Identify which cell holds the provided text, then report its [x, y] central coordinate. 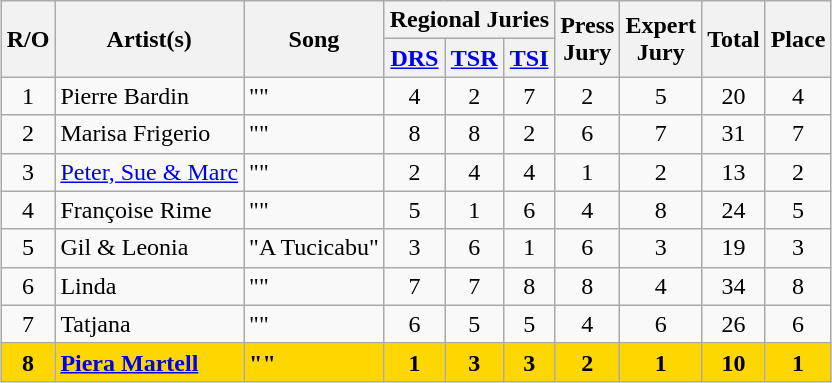
PressJury [588, 39]
DRS [414, 58]
"A Tucicabu" [314, 248]
26 [734, 324]
Pierre Bardin [150, 96]
ExpertJury [661, 39]
Marisa Frigerio [150, 134]
34 [734, 286]
Tatjana [150, 324]
Regional Juries [469, 20]
19 [734, 248]
Song [314, 39]
Piera Martell [150, 362]
TSR [474, 58]
20 [734, 96]
24 [734, 210]
Françoise Rime [150, 210]
TSI [530, 58]
10 [734, 362]
Linda [150, 286]
Place [798, 39]
Total [734, 39]
Artist(s) [150, 39]
R/O [28, 39]
Gil & Leonia [150, 248]
13 [734, 172]
31 [734, 134]
Peter, Sue & Marc [150, 172]
